Identify which cell holds the provided text, then report its (X, Y) central coordinate. 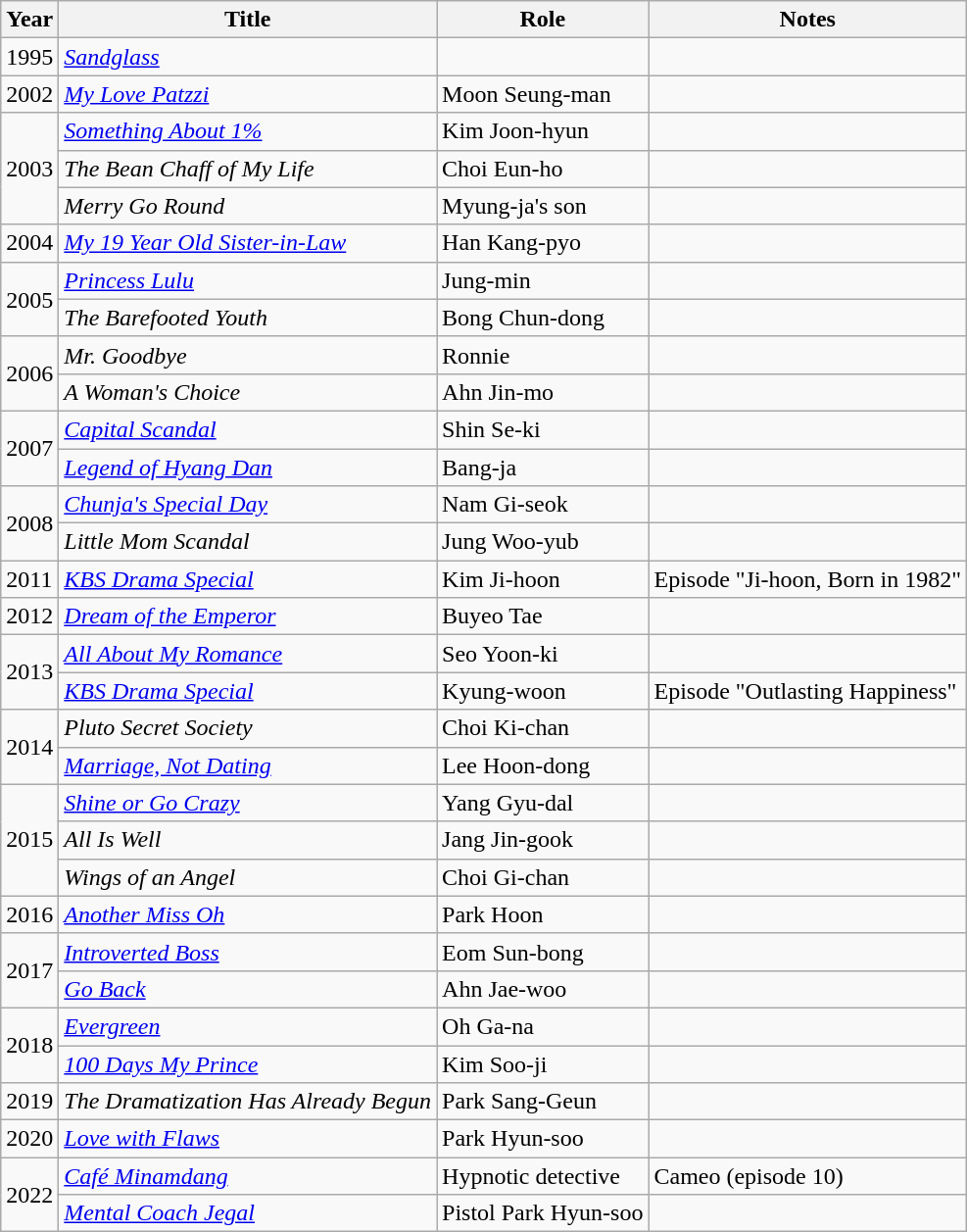
Jang Jin-gook (543, 840)
Capital Scandal (248, 429)
Moon Seung-man (543, 94)
2007 (29, 448)
Kyung-woon (543, 691)
2014 (29, 747)
Introverted Boss (248, 952)
Love with Flaws (248, 1139)
2019 (29, 1102)
Park Sang-Geun (543, 1102)
Chunja's Special Day (248, 505)
Episode "Ji-hoon, Born in 1982" (807, 579)
Lee Hoon-dong (543, 765)
Oh Ga-na (543, 1026)
Jung Woo-yub (543, 542)
Go Back (248, 989)
Something About 1% (248, 131)
The Dramatization Has Already Begun (248, 1102)
2017 (29, 970)
Title (248, 20)
2005 (29, 299)
Buyeo Tae (543, 616)
Ahn Jin-mo (543, 392)
Park Hyun-soo (543, 1139)
Choi Eun-ho (543, 169)
Year (29, 20)
1995 (29, 57)
2013 (29, 672)
100 Days My Prince (248, 1063)
2015 (29, 840)
Notes (807, 20)
A Woman's Choice (248, 392)
The Bean Chaff of My Life (248, 169)
Choi Ki-chan (543, 728)
Eom Sun-bong (543, 952)
Legend of Hyang Dan (248, 468)
Cameo (episode 10) (807, 1176)
2004 (29, 243)
2006 (29, 373)
Marriage, Not Dating (248, 765)
Dream of the Emperor (248, 616)
Yang Gyu-dal (543, 803)
Seo Yoon-ki (543, 654)
Ronnie (543, 355)
Han Kang-pyo (543, 243)
Another Miss Oh (248, 914)
My 19 Year Old Sister-in-Law (248, 243)
Café Minamdang (248, 1176)
Hypnotic detective (543, 1176)
Bang-ja (543, 468)
Merry Go Round (248, 206)
2002 (29, 94)
All Is Well (248, 840)
Bong Chun-dong (543, 318)
2020 (29, 1139)
Kim Ji-hoon (543, 579)
2008 (29, 523)
Myung-ja's son (543, 206)
Role (543, 20)
Shin Se-ki (543, 429)
2012 (29, 616)
All About My Romance (248, 654)
2016 (29, 914)
Mental Coach Jegal (248, 1213)
Kim Soo-ji (543, 1063)
Pistol Park Hyun-soo (543, 1213)
Pluto Secret Society (248, 728)
Little Mom Scandal (248, 542)
Sandglass (248, 57)
Choi Gi-chan (543, 877)
Shine or Go Crazy (248, 803)
2011 (29, 579)
2018 (29, 1045)
Park Hoon (543, 914)
2022 (29, 1195)
Wings of an Angel (248, 877)
The Barefooted Youth (248, 318)
2003 (29, 169)
Ahn Jae-woo (543, 989)
Mr. Goodbye (248, 355)
Evergreen (248, 1026)
Episode "Outlasting Happiness" (807, 691)
Princess Lulu (248, 280)
My Love Patzzi (248, 94)
Kim Joon-hyun (543, 131)
Jung-min (543, 280)
Nam Gi-seok (543, 505)
